Detect which cell encompasses the target text, then output its (X, Y) center coordinate. 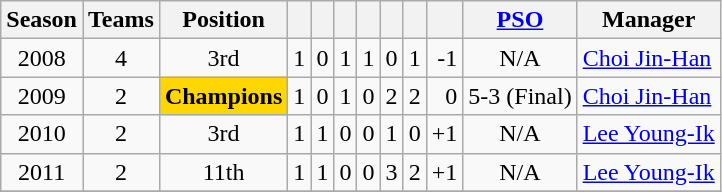
11th (223, 172)
2008 (42, 58)
5-3 (Final) (520, 96)
Champions (223, 96)
Teams (120, 20)
Position (223, 20)
Season (42, 20)
2011 (42, 172)
Manager (648, 20)
PSO (520, 20)
2009 (42, 96)
3 (392, 172)
2010 (42, 134)
-1 (444, 58)
4 (120, 58)
